Scan for the cell matching the given text and deliver its (x, y) coordinate at center. 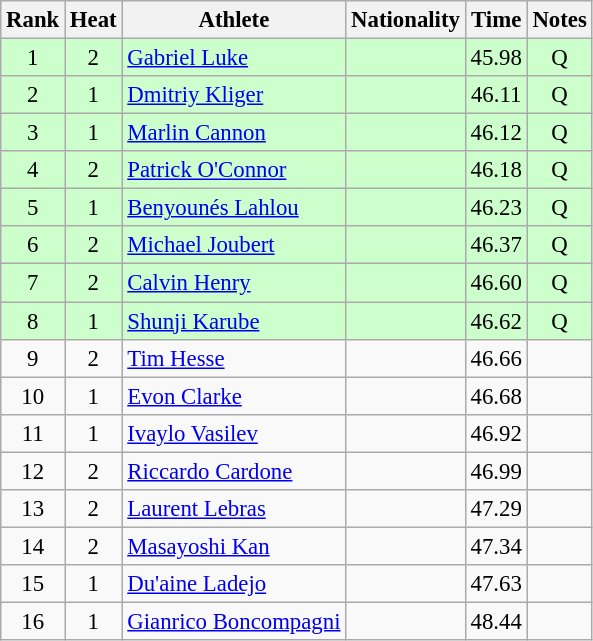
13 (33, 509)
Gianrico Boncompagni (234, 621)
Notes (560, 20)
46.37 (496, 245)
Ivaylo Vasilev (234, 433)
Nationality (406, 20)
46.66 (496, 358)
12 (33, 471)
Patrick O'Connor (234, 170)
Du'aine Ladejo (234, 584)
4 (33, 170)
14 (33, 546)
7 (33, 283)
Michael Joubert (234, 245)
47.34 (496, 546)
3 (33, 133)
6 (33, 245)
46.68 (496, 396)
11 (33, 433)
46.92 (496, 433)
47.29 (496, 509)
46.23 (496, 208)
46.11 (496, 95)
Tim Hesse (234, 358)
Benyounés Lahlou (234, 208)
46.99 (496, 471)
10 (33, 396)
Marlin Cannon (234, 133)
Laurent Lebras (234, 509)
Rank (33, 20)
16 (33, 621)
Evon Clarke (234, 396)
Masayoshi Kan (234, 546)
Heat (94, 20)
Athlete (234, 20)
Time (496, 20)
15 (33, 584)
Riccardo Cardone (234, 471)
45.98 (496, 58)
46.18 (496, 170)
Shunji Karube (234, 321)
46.62 (496, 321)
Dmitriy Kliger (234, 95)
46.12 (496, 133)
48.44 (496, 621)
8 (33, 321)
47.63 (496, 584)
Calvin Henry (234, 283)
9 (33, 358)
5 (33, 208)
46.60 (496, 283)
Gabriel Luke (234, 58)
